Pinpoint the cell where the given text exists, returning its [X, Y] midpoint coordinate. 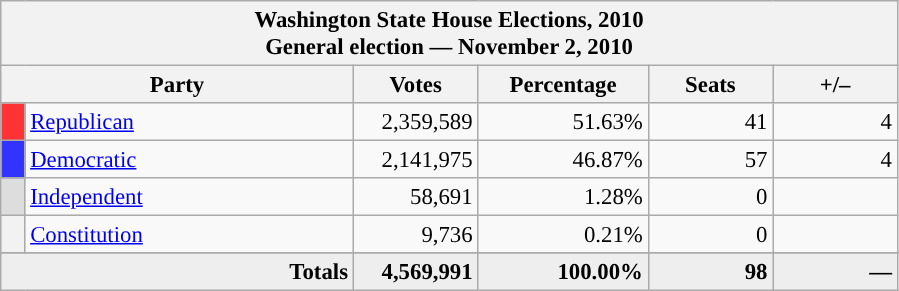
Constitution [189, 235]
2,359,589 [416, 122]
9,736 [416, 235]
51.63% [563, 122]
+/– [836, 85]
Seats [710, 85]
Democratic [189, 160]
57 [710, 160]
1.28% [563, 197]
46.87% [563, 160]
Percentage [563, 85]
Party [178, 85]
58,691 [416, 197]
0.21% [563, 235]
Votes [416, 85]
Washington State House Elections, 2010General election — November 2, 2010 [450, 34]
2,141,975 [416, 160]
41 [710, 122]
Republican [189, 122]
Independent [189, 197]
